Output the (x, y) coordinate of the center of the cell containing the given text.  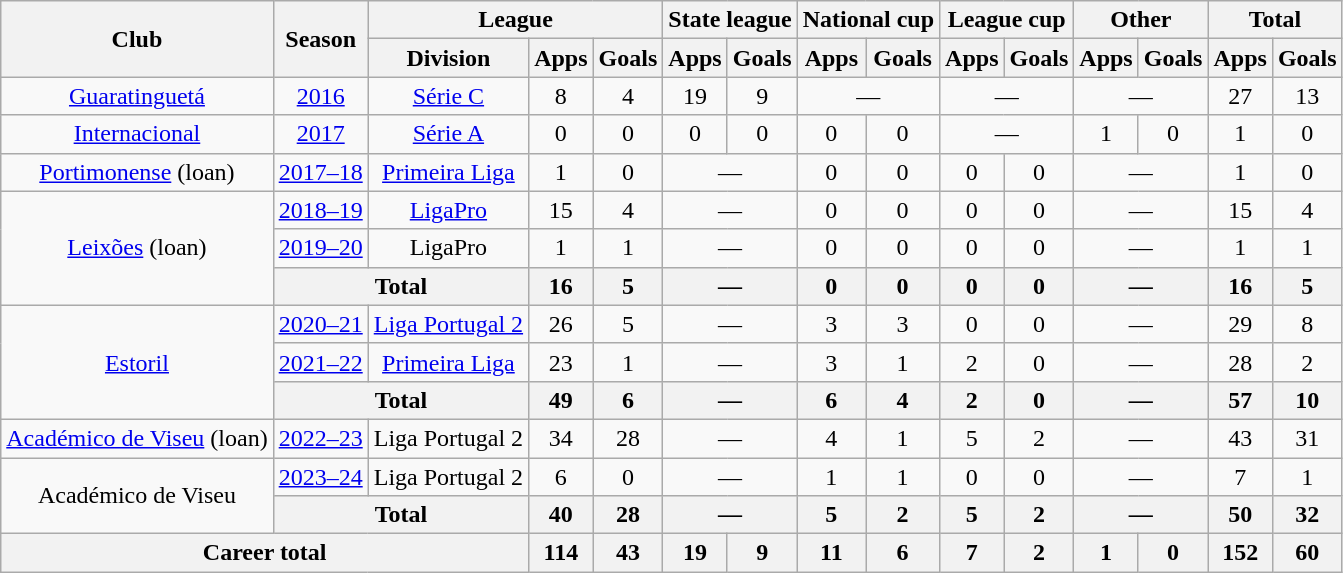
Portimonense (loan) (137, 172)
Estoril (137, 362)
Guaratinguetá (137, 96)
Career total (265, 553)
50 (1240, 515)
League (516, 20)
152 (1240, 553)
32 (1307, 515)
2017 (320, 134)
11 (831, 553)
National cup (868, 20)
Série A (448, 134)
26 (561, 324)
Club (137, 39)
2018–19 (320, 210)
Leixões (loan) (137, 248)
13 (1307, 96)
10 (1307, 400)
23 (561, 362)
27 (1240, 96)
State league (730, 20)
49 (561, 400)
Série C (448, 96)
2016 (320, 96)
2019–20 (320, 248)
2017–18 (320, 172)
League cup (1007, 20)
Académico de Viseu (loan) (137, 438)
2023–24 (320, 477)
2020–21 (320, 324)
Division (448, 58)
Internacional (137, 134)
Académico de Viseu (137, 496)
34 (561, 438)
31 (1307, 438)
2022–23 (320, 438)
Other (1141, 20)
29 (1240, 324)
60 (1307, 553)
40 (561, 515)
114 (561, 553)
Season (320, 39)
57 (1240, 400)
2021–22 (320, 362)
